Locate the cell with the specified text and output its [X, Y] center coordinate. 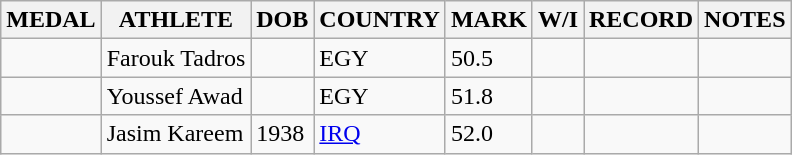
W/I [558, 20]
Farouk Tadros [176, 58]
50.5 [488, 58]
DOB [282, 20]
MARK [488, 20]
Youssef Awad [176, 96]
RECORD [642, 20]
ATHLETE [176, 20]
51.8 [488, 96]
COUNTRY [380, 20]
1938 [282, 134]
MEDAL [51, 20]
IRQ [380, 134]
52.0 [488, 134]
NOTES [745, 20]
Jasim Kareem [176, 134]
